Pinpoint the cell where the given text exists, returning its [X, Y] midpoint coordinate. 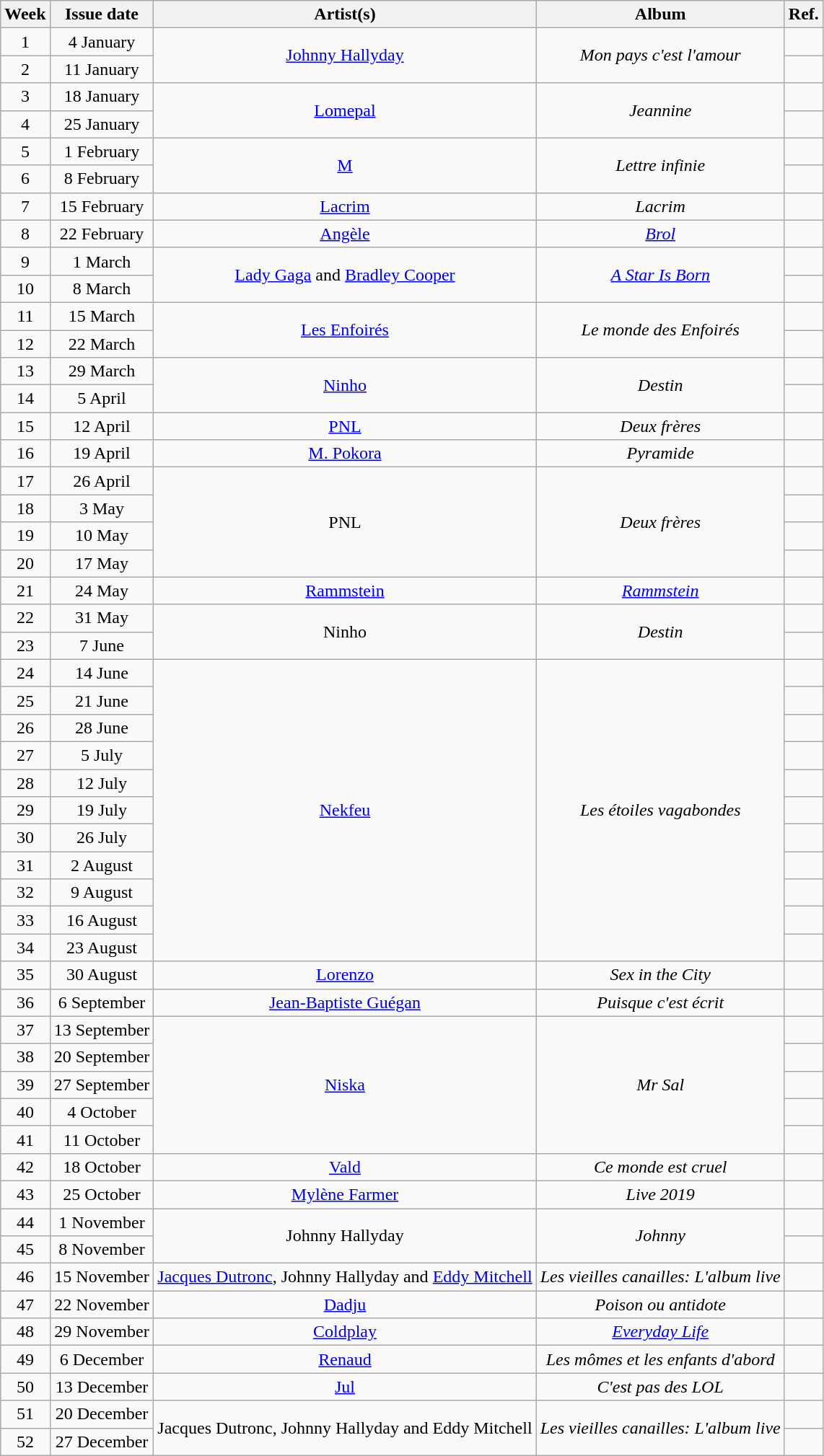
31 May [102, 618]
21 June [102, 700]
16 August [102, 920]
21 [25, 591]
Les étoiles vagabondes [660, 811]
10 [25, 288]
36 [25, 1002]
19 July [102, 811]
Week [25, 14]
15 [25, 426]
9 August [102, 893]
40 [25, 1112]
26 April [102, 481]
11 January [102, 69]
Ce monde est cruel [660, 1167]
28 June [102, 728]
32 [25, 893]
6 September [102, 1002]
Nekfeu [345, 811]
4 [25, 124]
49 [25, 1359]
25 January [102, 124]
13 December [102, 1387]
33 [25, 920]
4 October [102, 1112]
22 February [102, 234]
5 [25, 151]
1 March [102, 261]
22 [25, 618]
Lettre infinie [660, 165]
Jean-Baptiste Guégan [345, 1002]
37 [25, 1030]
9 [25, 261]
Les Enfoirés [345, 330]
Jul [345, 1387]
10 May [102, 536]
16 [25, 454]
30 [25, 838]
30 August [102, 975]
43 [25, 1194]
Sex in the City [660, 975]
Everyday Life [660, 1332]
17 [25, 481]
1 [25, 42]
8 November [102, 1250]
3 May [102, 508]
35 [25, 975]
13 [25, 371]
52 [25, 1442]
12 July [102, 782]
27 [25, 755]
Brol [660, 234]
14 [25, 399]
4 January [102, 42]
19 April [102, 454]
25 October [102, 1194]
Lady Gaga and Bradley Cooper [345, 275]
3 [25, 97]
M [345, 165]
2 August [102, 865]
Coldplay [345, 1332]
Le monde des Enfoirés [660, 330]
23 [25, 645]
Mon pays c'est l'amour [660, 56]
Artist(s) [345, 14]
25 [25, 700]
20 September [102, 1057]
6 [25, 179]
Ref. [804, 14]
1 February [102, 151]
A Star Is Born [660, 275]
15 February [102, 206]
Live 2019 [660, 1194]
Renaud [345, 1359]
51 [25, 1414]
19 [25, 536]
50 [25, 1387]
Vald [345, 1167]
26 July [102, 838]
Pyramide [660, 454]
15 November [102, 1277]
15 March [102, 316]
6 December [102, 1359]
8 February [102, 179]
Mylène Farmer [345, 1194]
22 March [102, 344]
Puisque c'est écrit [660, 1002]
5 July [102, 755]
8 [25, 234]
29 [25, 811]
Dadju [345, 1305]
11 [25, 316]
27 December [102, 1442]
12 April [102, 426]
46 [25, 1277]
24 [25, 673]
38 [25, 1057]
22 November [102, 1305]
41 [25, 1139]
13 September [102, 1030]
14 June [102, 673]
39 [25, 1085]
45 [25, 1250]
24 May [102, 591]
18 October [102, 1167]
Poison ou antidote [660, 1305]
2 [25, 69]
8 March [102, 288]
20 [25, 563]
27 September [102, 1085]
20 December [102, 1414]
Niska [345, 1085]
26 [25, 728]
23 August [102, 948]
5 April [102, 399]
7 June [102, 645]
1 November [102, 1222]
Issue date [102, 14]
47 [25, 1305]
11 October [102, 1139]
48 [25, 1332]
18 January [102, 97]
17 May [102, 563]
12 [25, 344]
Jeannine [660, 110]
Mr Sal [660, 1085]
C'est pas des LOL [660, 1387]
Lomepal [345, 110]
28 [25, 782]
29 March [102, 371]
Angèle [345, 234]
7 [25, 206]
42 [25, 1167]
Johnny [660, 1236]
31 [25, 865]
Album [660, 14]
34 [25, 948]
29 November [102, 1332]
M. Pokora [345, 454]
Lorenzo [345, 975]
Les mômes et les enfants d'abord [660, 1359]
44 [25, 1222]
18 [25, 508]
